For the text-containing cell, return its midpoint in [x, y] coordinate format. 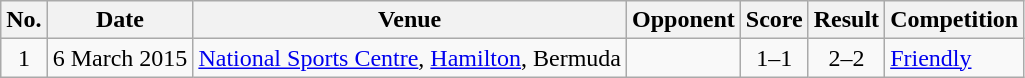
1–1 [774, 58]
6 March 2015 [120, 58]
Result [846, 20]
2–2 [846, 58]
Venue [410, 20]
Friendly [954, 58]
No. [24, 20]
Competition [954, 20]
Score [774, 20]
Date [120, 20]
National Sports Centre, Hamilton, Bermuda [410, 58]
Opponent [684, 20]
1 [24, 58]
